Return the [x, y] coordinate for the center point of the cell that contains the specified text.  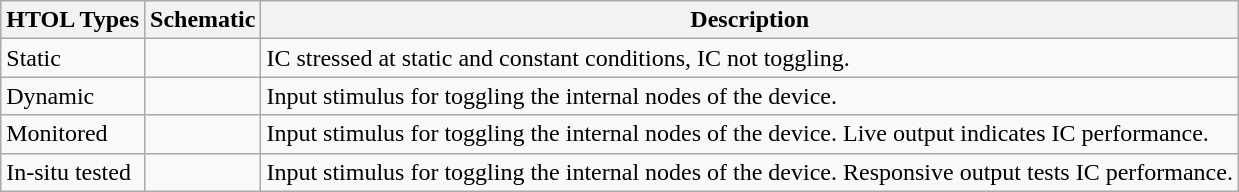
Dynamic [73, 96]
Description [750, 20]
In-situ tested [73, 172]
Static [73, 58]
Schematic [203, 20]
HTOL Types [73, 20]
Input stimulus for toggling the internal nodes of the device. Live output indicates IC performance. [750, 134]
Input stimulus for toggling the internal nodes of the device. Responsive output tests IC performance. [750, 172]
IC stressed at static and constant conditions, IC not toggling. [750, 58]
Monitored [73, 134]
Input stimulus for toggling the internal nodes of the device. [750, 96]
